Return [X, Y] of the center of cell containing provided text 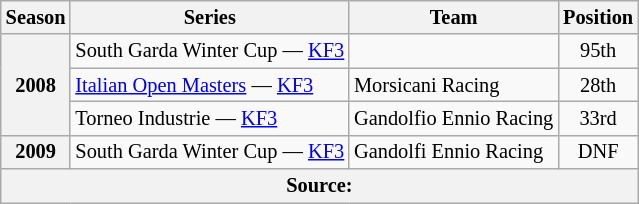
Morsicani Racing [454, 85]
Torneo Industrie — KF3 [210, 118]
Italian Open Masters — KF3 [210, 85]
28th [598, 85]
Season [36, 17]
Team [454, 17]
Source: [320, 186]
Gandolfi Ennio Racing [454, 152]
2009 [36, 152]
DNF [598, 152]
2008 [36, 84]
33rd [598, 118]
95th [598, 51]
Position [598, 17]
Series [210, 17]
Gandolfio Ennio Racing [454, 118]
